Identify which cell holds the provided text, then report its (x, y) central coordinate. 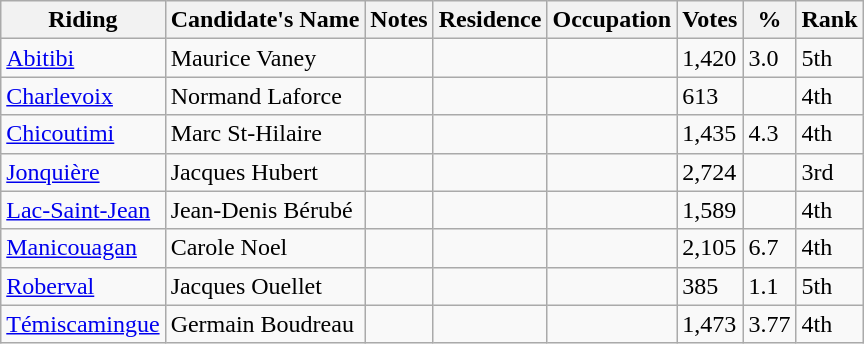
Charlevoix (83, 96)
2,724 (710, 172)
Carole Noel (265, 248)
Germain Boudreau (265, 324)
Manicouagan (83, 248)
Rank (830, 20)
Residence (490, 20)
3.77 (770, 324)
Marc St-Hilaire (265, 134)
613 (710, 96)
Candidate's Name (265, 20)
Abitibi (83, 58)
Maurice Vaney (265, 58)
Jonquière (83, 172)
1,435 (710, 134)
1.1 (770, 286)
Jean-Denis Bérubé (265, 210)
6.7 (770, 248)
3rd (830, 172)
1,473 (710, 324)
4.3 (770, 134)
Jacques Ouellet (265, 286)
Chicoutimi (83, 134)
3.0 (770, 58)
% (770, 20)
Riding (83, 20)
Normand Laforce (265, 96)
Votes (710, 20)
Lac-Saint-Jean (83, 210)
Notes (399, 20)
Roberval (83, 286)
1,420 (710, 58)
Témiscamingue (83, 324)
Jacques Hubert (265, 172)
Occupation (612, 20)
2,105 (710, 248)
1,589 (710, 210)
385 (710, 286)
